Detect which cell encompasses the target text, then output its [x, y] center coordinate. 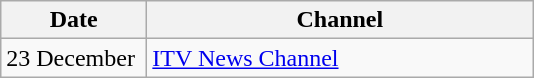
Date [74, 20]
ITV News Channel [340, 58]
Channel [340, 20]
23 December [74, 58]
